Return the (X, Y) coordinate for the center point of the cell that contains the specified text.  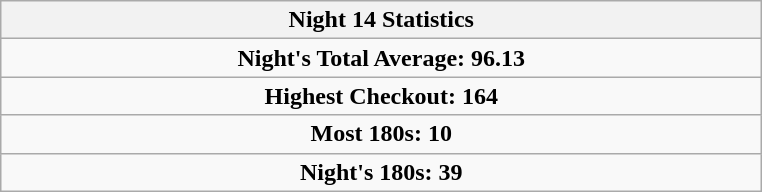
Night 14 Statistics (382, 20)
Highest Checkout: 164 (382, 96)
Night's Total Average: 96.13 (382, 58)
Most 180s: 10 (382, 134)
Night's 180s: 39 (382, 172)
